Search for the cell housing the specified text and yield its [x, y] center coordinate. 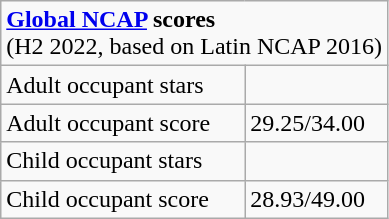
Adult occupant stars [123, 85]
29.25/34.00 [316, 123]
Child occupant stars [123, 161]
28.93/49.00 [316, 199]
Adult occupant score [123, 123]
Global NCAP scores (H2 2022, based on Latin NCAP 2016) [194, 34]
Child occupant score [123, 199]
